Detect which cell encompasses the target text, then output its (X, Y) center coordinate. 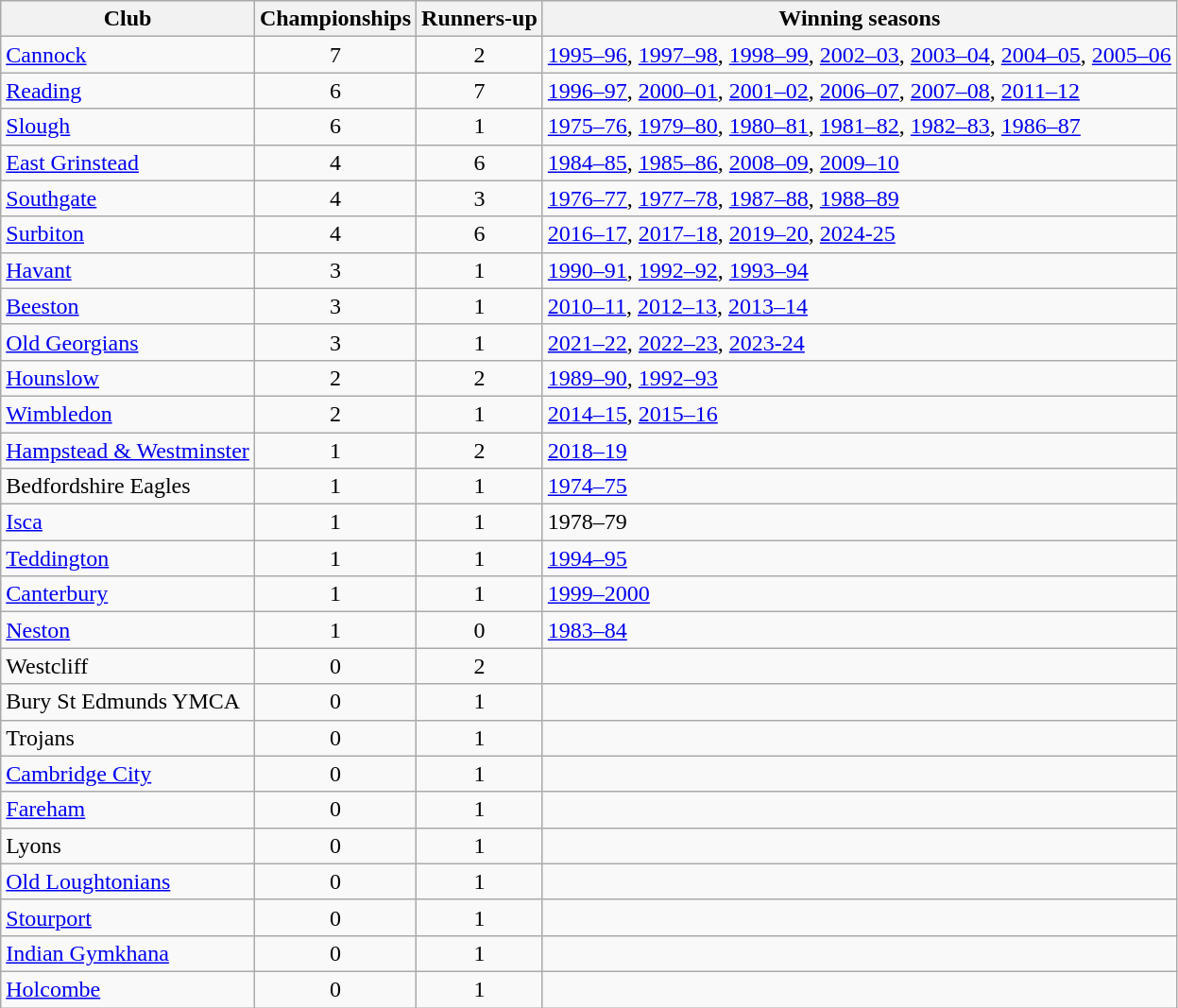
1989–90, 1992–93 (860, 378)
Old Georgians (128, 342)
Hampstead & Westminster (128, 451)
Stourport (128, 917)
Old Loughtonians (128, 881)
1994–95 (860, 558)
2018–19 (860, 451)
Reading (128, 91)
2010–11, 2012–13, 2013–14 (860, 306)
Teddington (128, 558)
Beeston (128, 306)
Cannock (128, 55)
1996–97, 2000–01, 2001–02, 2006–07, 2007–08, 2011–12 (860, 91)
Trojans (128, 738)
Winning seasons (860, 19)
1974–75 (860, 487)
Westcliff (128, 666)
Holcombe (128, 989)
Havant (128, 270)
1978–79 (860, 522)
Slough (128, 127)
East Grinstead (128, 162)
2016–17, 2017–18, 2019–20, 2024-25 (860, 234)
1984–85, 1985–86, 2008–09, 2009–10 (860, 162)
Lyons (128, 846)
1990–91, 1992–92, 1993–94 (860, 270)
Isca (128, 522)
1976–77, 1977–78, 1987–88, 1988–89 (860, 198)
Cambridge City (128, 774)
Club (128, 19)
1999–2000 (860, 594)
Southgate (128, 198)
Bedfordshire Eagles (128, 487)
1983–84 (860, 630)
Canterbury (128, 594)
Championships (334, 19)
Surbiton (128, 234)
Indian Gymkhana (128, 953)
Runners-up (480, 19)
2021–22, 2022–23, 2023-24 (860, 342)
2014–15, 2015–16 (860, 414)
Fareham (128, 810)
1995–96, 1997–98, 1998–99, 2002–03, 2003–04, 2004–05, 2005–06 (860, 55)
1975–76, 1979–80, 1980–81, 1981–82, 1982–83, 1986–87 (860, 127)
Wimbledon (128, 414)
Hounslow (128, 378)
Neston (128, 630)
Bury St Edmunds YMCA (128, 702)
